Scan for the cell matching the given text and deliver its [X, Y] coordinate at center. 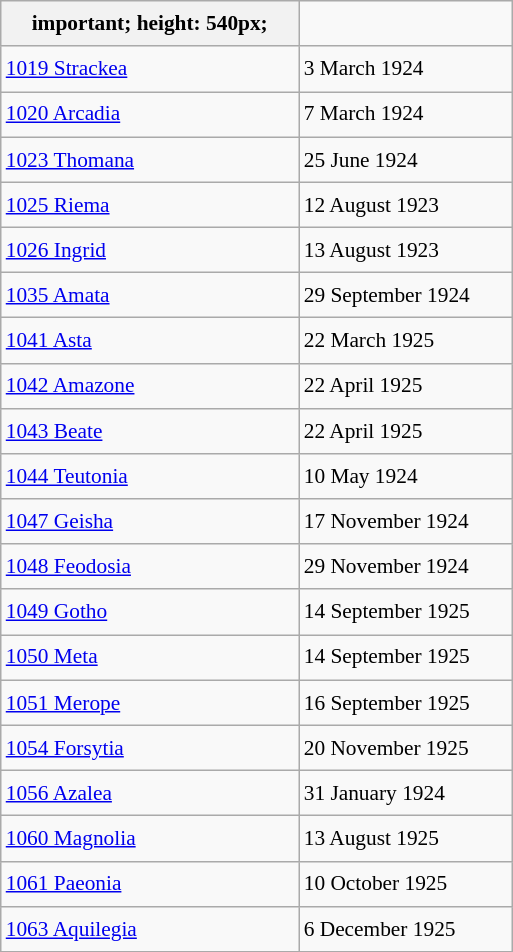
20 November 1925 [406, 748]
1023 Thomana [150, 160]
1063 Aquilegia [150, 928]
1026 Ingrid [150, 250]
12 August 1923 [406, 204]
29 September 1924 [406, 296]
31 January 1924 [406, 792]
25 June 1924 [406, 160]
1035 Amata [150, 296]
1050 Meta [150, 658]
1061 Paeonia [150, 884]
3 March 1924 [406, 68]
17 November 1924 [406, 522]
16 September 1925 [406, 702]
1043 Beate [150, 430]
7 March 1924 [406, 114]
important; height: 540px; [150, 24]
1019 Strackea [150, 68]
13 August 1923 [406, 250]
1025 Riema [150, 204]
1054 Forsytia [150, 748]
6 December 1925 [406, 928]
1042 Amazone [150, 386]
1048 Feodosia [150, 566]
1049 Gotho [150, 612]
22 March 1925 [406, 340]
1020 Arcadia [150, 114]
1044 Teutonia [150, 476]
1047 Geisha [150, 522]
1051 Merope [150, 702]
1041 Asta [150, 340]
10 May 1924 [406, 476]
13 August 1925 [406, 838]
29 November 1924 [406, 566]
1056 Azalea [150, 792]
1060 Magnolia [150, 838]
10 October 1925 [406, 884]
